Capture the cell that displays the provided text and extract its (x, y) central coordinate. 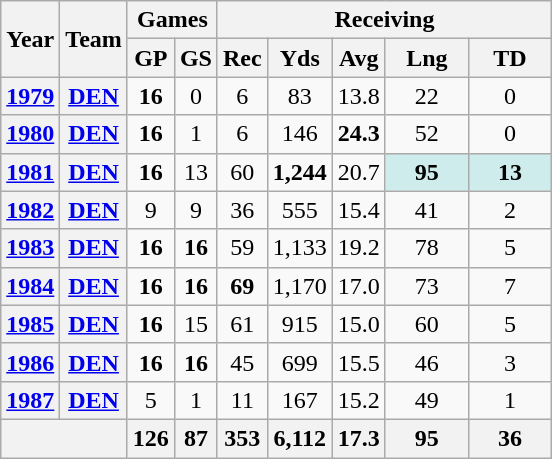
2 (510, 210)
15.5 (358, 362)
15.4 (358, 210)
22 (426, 96)
Yds (300, 58)
Lng (426, 58)
15.0 (358, 324)
49 (426, 400)
915 (300, 324)
GP (150, 58)
24.3 (358, 134)
17.0 (358, 286)
15 (196, 324)
TD (510, 58)
GS (196, 58)
19.2 (358, 248)
15.2 (358, 400)
1981 (30, 172)
1,170 (300, 286)
353 (242, 438)
Year (30, 39)
3 (510, 362)
46 (426, 362)
52 (426, 134)
1983 (30, 248)
1985 (30, 324)
87 (196, 438)
Avg (358, 58)
59 (242, 248)
1984 (30, 286)
45 (242, 362)
1,133 (300, 248)
7 (510, 286)
1987 (30, 400)
126 (150, 438)
699 (300, 362)
1980 (30, 134)
73 (426, 286)
6,112 (300, 438)
69 (242, 286)
41 (426, 210)
17.3 (358, 438)
78 (426, 248)
61 (242, 324)
Rec (242, 58)
83 (300, 96)
11 (242, 400)
13.8 (358, 96)
Receiving (384, 20)
146 (300, 134)
1979 (30, 96)
1982 (30, 210)
1,244 (300, 172)
555 (300, 210)
167 (300, 400)
20.7 (358, 172)
Games (172, 20)
1986 (30, 362)
Team (94, 39)
